Detect which cell encompasses the target text, then output its [x, y] center coordinate. 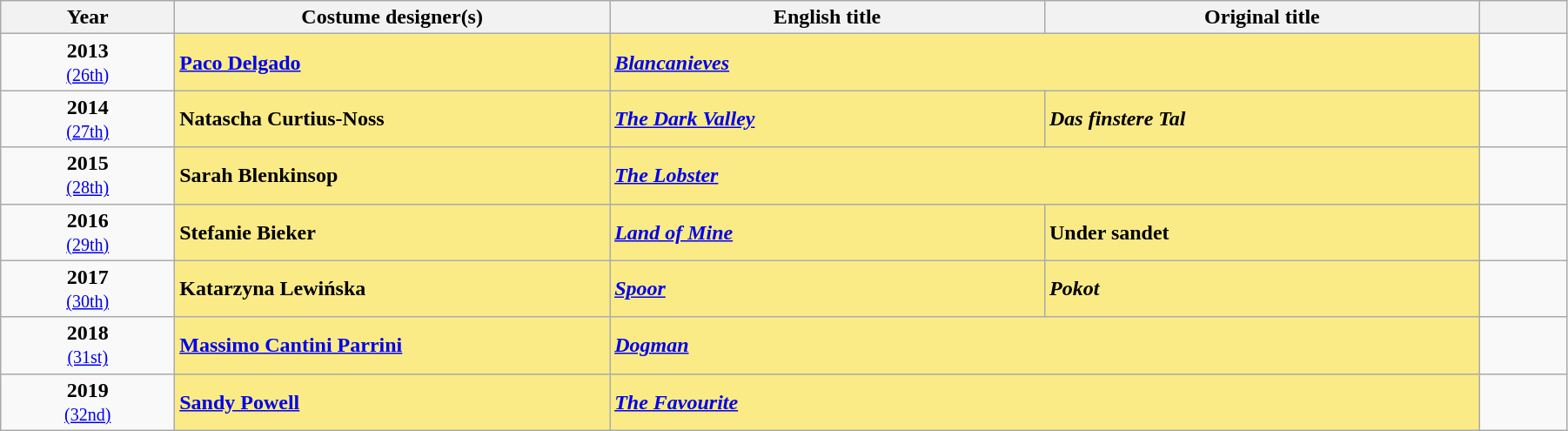
Year [88, 17]
Pokot [1262, 289]
2015(28th) [88, 176]
Katarzyna Lewińska [392, 289]
Spoor [828, 289]
Sandy Powell [392, 402]
Blancanieves [1045, 63]
Land of Mine [828, 232]
Dogman [1045, 345]
Massimo Cantini Parrini [392, 345]
Stefanie Bieker [392, 232]
The Favourite [1045, 402]
The Lobster [1045, 176]
Das finstere Tal [1262, 118]
Costume designer(s) [392, 17]
2014(27th) [88, 118]
2017(30th) [88, 289]
2019(32nd) [88, 402]
2016(29th) [88, 232]
Paco Delgado [392, 63]
2013(26th) [88, 63]
Under sandet [1262, 232]
Natascha Curtius-Noss [392, 118]
The Dark Valley [828, 118]
Original title [1262, 17]
English title [828, 17]
Sarah Blenkinsop [392, 176]
2018(31st) [88, 345]
